Pinpoint the cell where the given text exists, returning its (x, y) midpoint coordinate. 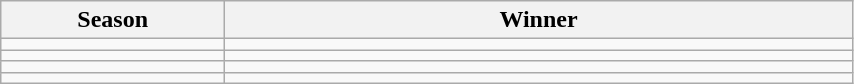
Winner (539, 20)
Season (113, 20)
